Pinpoint the cell where the given text exists, returning its (x, y) midpoint coordinate. 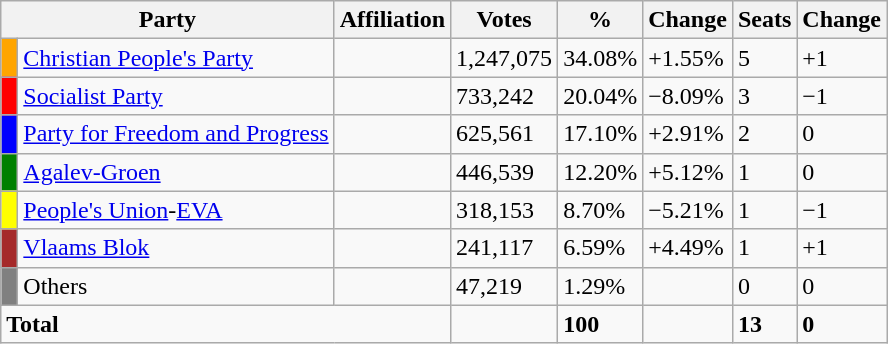
1.29% (600, 286)
Agalev-Groen (176, 172)
Christian People's Party (176, 58)
17.10% (600, 134)
241,117 (504, 248)
Seats (764, 20)
Affiliation (392, 20)
100 (600, 324)
% (600, 20)
+4.49% (688, 248)
Total (226, 324)
47,219 (504, 286)
Party (168, 20)
Vlaams Blok (176, 248)
1,247,075 (504, 58)
People's Union-EVA (176, 210)
13 (764, 324)
733,242 (504, 96)
12.20% (600, 172)
20.04% (600, 96)
34.08% (600, 58)
6.59% (600, 248)
318,153 (504, 210)
−8.09% (688, 96)
625,561 (504, 134)
2 (764, 134)
Socialist Party (176, 96)
3 (764, 96)
446,539 (504, 172)
−5.21% (688, 210)
Others (176, 286)
+5.12% (688, 172)
+1.55% (688, 58)
5 (764, 58)
Votes (504, 20)
+2.91% (688, 134)
8.70% (600, 210)
Party for Freedom and Progress (176, 134)
